Identify which cell holds the provided text, then report its [X, Y] central coordinate. 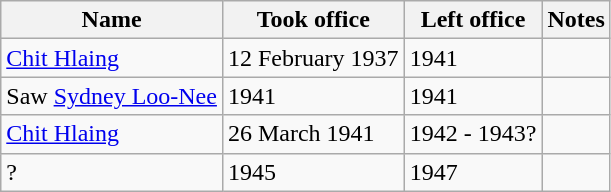
Name [112, 20]
Left office [473, 20]
26 March 1941 [313, 134]
1947 [473, 172]
12 February 1937 [313, 58]
1945 [313, 172]
? [112, 172]
Took office [313, 20]
Saw Sydney Loo-Nee [112, 96]
1942 - 1943? [473, 134]
Notes [576, 20]
